Output the [x, y] coordinate of the center of the cell containing the given text.  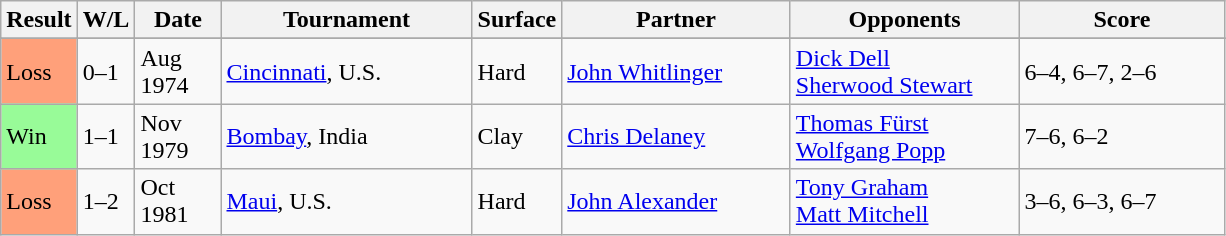
1–1 [106, 136]
Score [1122, 20]
7–6, 6–2 [1122, 136]
John Whitlinger [676, 72]
Bombay, India [346, 136]
0–1 [106, 72]
Aug 1974 [178, 72]
Date [178, 20]
3–6, 6–3, 6–7 [1122, 202]
6–4, 6–7, 2–6 [1122, 72]
1–2 [106, 202]
Cincinnati, U.S. [346, 72]
Tournament [346, 20]
Tony Graham Matt Mitchell [904, 202]
Partner [676, 20]
Result [39, 20]
Maui, U.S. [346, 202]
Clay [517, 136]
Oct 1981 [178, 202]
Win [39, 136]
John Alexander [676, 202]
Chris Delaney [676, 136]
W/L [106, 20]
Thomas Fürst Wolfgang Popp [904, 136]
Dick Dell Sherwood Stewart [904, 72]
Surface [517, 20]
Nov 1979 [178, 136]
Opponents [904, 20]
